Return (x, y) of the center of cell containing provided text 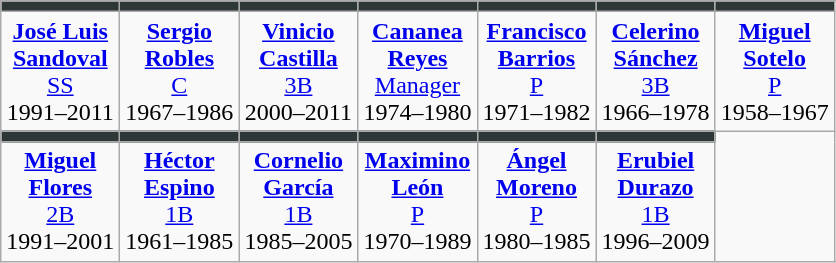
ÁngelMoreno P 1980–1985 (536, 202)
HéctorEspino 1B 1961–1985 (180, 202)
CornelioGarcía 1B 1985–2005 (298, 202)
ErubielDurazo 1B 1996–2009 (656, 202)
MiguelSotelo P 1958–1967 (774, 72)
José LuisSandoval SS 1991–2011 (60, 72)
CananeaReyes Manager 1974–1980 (418, 72)
MiguelFlores 2B 1991–2001 (60, 202)
MaximinoLeón P 1970–1989 (418, 202)
VinicioCastilla 3B 2000–2011 (298, 72)
CelerinoSánchez 3B 1966–1978 (656, 72)
SergioRobles C 1967–1986 (180, 72)
FranciscoBarrios P 1971–1982 (536, 72)
